Extract the (X, Y) coordinate from the center of the cell holding the provided text.  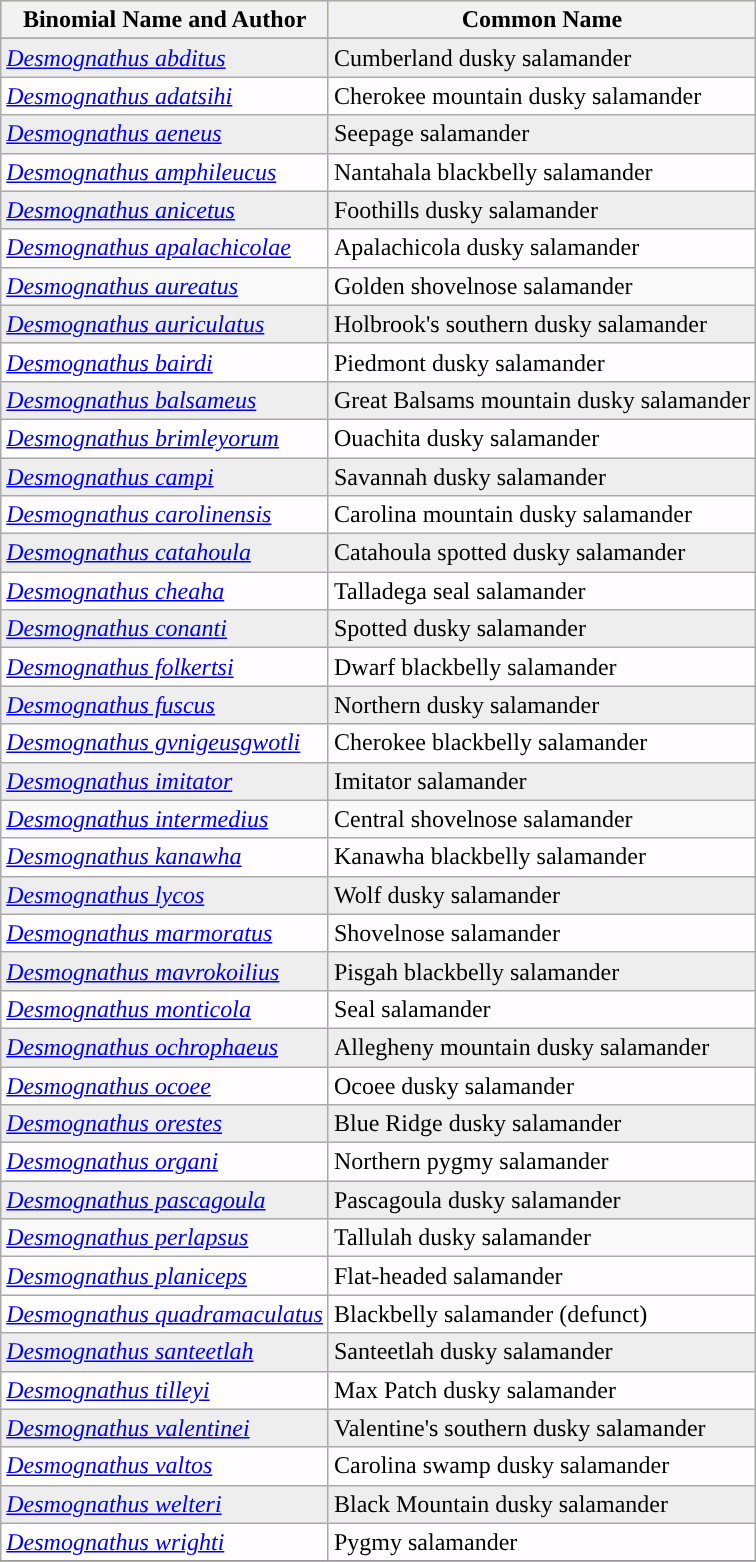
Desmognathus balsameus (165, 400)
Santeetlah dusky salamander (542, 1352)
Max Patch dusky salamander (542, 1390)
Spotted dusky salamander (542, 629)
Cherokee blackbelly salamander (542, 743)
Great Balsams mountain dusky salamander (542, 400)
Desmognathus marmoratus (165, 933)
Carolina swamp dusky salamander (542, 1466)
Desmognathus anicetus (165, 210)
Desmognathus amphileucus (165, 172)
Desmognathus conanti (165, 629)
Flat-headed salamander (542, 1276)
Blue Ridge dusky salamander (542, 1124)
Desmognathus bairdi (165, 362)
Shovelnose salamander (542, 933)
Ocoee dusky salamander (542, 1085)
Black Mountain dusky salamander (542, 1504)
Desmognathus orestes (165, 1124)
Seepage salamander (542, 134)
Desmognathus apalachicolae (165, 248)
Binomial Name and Author (165, 20)
Desmognathus ochrophaeus (165, 1047)
Desmognathus adatsihi (165, 96)
Desmognathus mavrokoilius (165, 971)
Dwarf blackbelly salamander (542, 667)
Allegheny mountain dusky salamander (542, 1047)
Desmognathus santeetlah (165, 1352)
Central shovelnose salamander (542, 819)
Savannah dusky salamander (542, 477)
Desmognathus planiceps (165, 1276)
Desmognathus folkertsi (165, 667)
Pygmy salamander (542, 1542)
Desmognathus valtos (165, 1466)
Desmognathus carolinensis (165, 515)
Pascagoula dusky salamander (542, 1200)
Desmognathus valentinei (165, 1428)
Desmognathus aeneus (165, 134)
Holbrook's southern dusky salamander (542, 324)
Desmognathus ocoee (165, 1085)
Northern dusky salamander (542, 705)
Pisgah blackbelly salamander (542, 971)
Desmognathus intermedius (165, 819)
Desmognathus tilleyi (165, 1390)
Desmognathus wrighti (165, 1542)
Desmognathus cheaha (165, 591)
Desmognathus quadramaculatus (165, 1314)
Tallulah dusky salamander (542, 1238)
Desmognathus campi (165, 477)
Desmognathus perlapsus (165, 1238)
Talladega seal salamander (542, 591)
Desmognathus catahoula (165, 553)
Cumberland dusky salamander (542, 58)
Common Name (542, 20)
Valentine's southern dusky salamander (542, 1428)
Nantahala blackbelly salamander (542, 172)
Desmognathus fuscus (165, 705)
Imitator salamander (542, 781)
Desmognathus brimleyorum (165, 438)
Northern pygmy salamander (542, 1162)
Catahoula spotted dusky salamander (542, 553)
Desmognathus abditus (165, 58)
Cherokee mountain dusky salamander (542, 96)
Kanawha blackbelly salamander (542, 857)
Desmognathus kanawha (165, 857)
Apalachicola dusky salamander (542, 248)
Carolina mountain dusky salamander (542, 515)
Desmognathus organi (165, 1162)
Desmognathus welteri (165, 1504)
Seal salamander (542, 1009)
Wolf dusky salamander (542, 895)
Desmognathus lycos (165, 895)
Piedmont dusky salamander (542, 362)
Desmognathus gvnigeusgwotli (165, 743)
Ouachita dusky salamander (542, 438)
Foothills dusky salamander (542, 210)
Golden shovelnose salamander (542, 286)
Desmognathus imitator (165, 781)
Blackbelly salamander (defunct) (542, 1314)
Desmognathus aureatus (165, 286)
Desmognathus pascagoula (165, 1200)
Desmognathus monticola (165, 1009)
Desmognathus auriculatus (165, 324)
